Detect which cell encompasses the target text, then output its (X, Y) center coordinate. 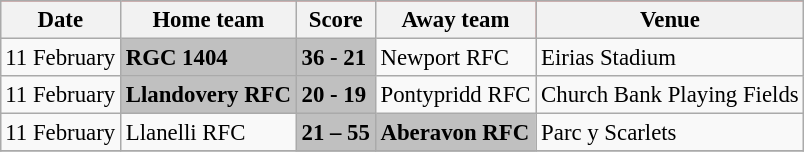
36 - 21 (336, 57)
Away team (456, 20)
Llandovery RFC (208, 95)
Venue (670, 20)
20 - 19 (336, 95)
Date (60, 20)
21 – 55 (336, 133)
Newport RFC (456, 57)
Pontypridd RFC (456, 95)
RGC 1404 (208, 57)
Score (336, 20)
Llanelli RFC (208, 133)
Home team (208, 20)
Aberavon RFC (456, 133)
Parc y Scarlets (670, 133)
Church Bank Playing Fields (670, 95)
Eirias Stadium (670, 57)
